Return [X, Y] of the center of cell containing provided text 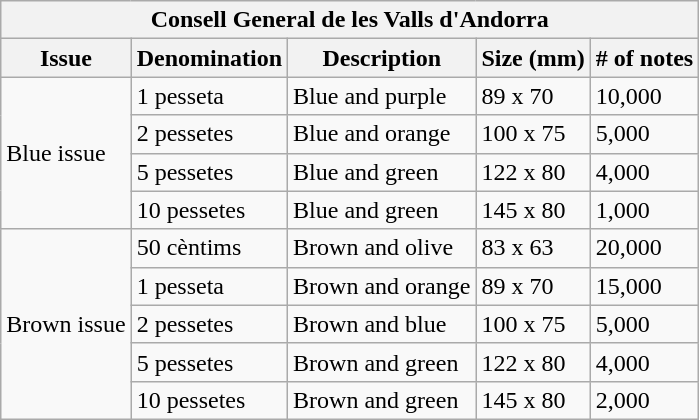
Brown issue [66, 324]
83 x 63 [533, 248]
Issue [66, 58]
20,000 [644, 248]
Brown and olive [382, 248]
Consell General de les Valls d'Andorra [350, 20]
1,000 [644, 210]
# of notes [644, 58]
50 cèntims [209, 248]
Size (mm) [533, 58]
Denomination [209, 58]
10,000 [644, 96]
Blue issue [66, 153]
Brown and orange [382, 286]
15,000 [644, 286]
Blue and purple [382, 96]
Brown and blue [382, 324]
Description [382, 58]
2,000 [644, 400]
Blue and orange [382, 134]
